Return the (X, Y) coordinate for the center point of the cell that contains the specified text.  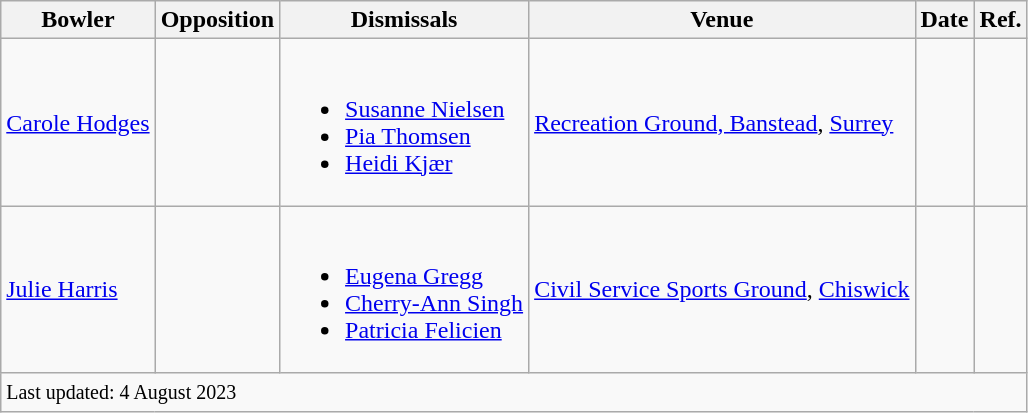
Recreation Ground, Banstead, Surrey (722, 122)
Opposition (217, 20)
Susanne NielsenPia ThomsenHeidi Kjær (404, 122)
Bowler (78, 20)
Eugena GreggCherry-Ann SinghPatricia Felicien (404, 290)
Venue (722, 20)
Carole Hodges (78, 122)
Date (944, 20)
Ref. (1000, 20)
Last updated: 4 August 2023 (514, 392)
Dismissals (404, 20)
Civil Service Sports Ground, Chiswick (722, 290)
Julie Harris (78, 290)
